Detect which cell encompasses the target text, then output its [x, y] center coordinate. 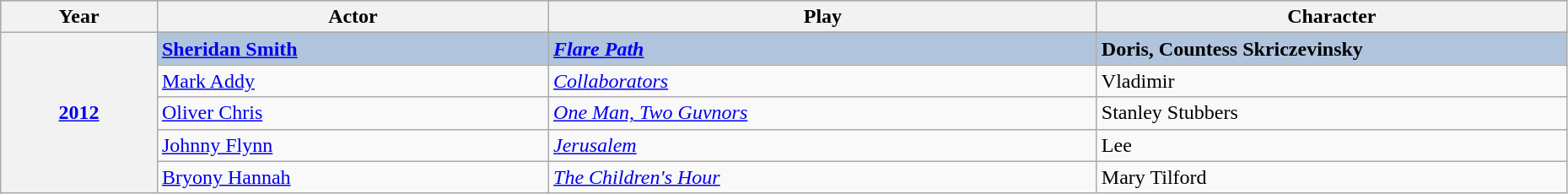
One Man, Two Guvnors [823, 113]
Oliver Chris [353, 113]
Sheridan Smith [353, 49]
Johnny Flynn [353, 145]
Character [1331, 17]
Actor [353, 17]
Mary Tilford [1331, 177]
Collaborators [823, 81]
Bryony Hannah [353, 177]
Flare Path [823, 49]
Year [79, 17]
Mark Addy [353, 81]
Vladimir [1331, 81]
Jerusalem [823, 145]
Stanley Stubbers [1331, 113]
2012 [79, 113]
Doris, Countess Skriczevinsky [1331, 49]
Play [823, 17]
The Children's Hour [823, 177]
Lee [1331, 145]
